Determine the (X, Y) coordinate at the center of the cell enclosing the given text.  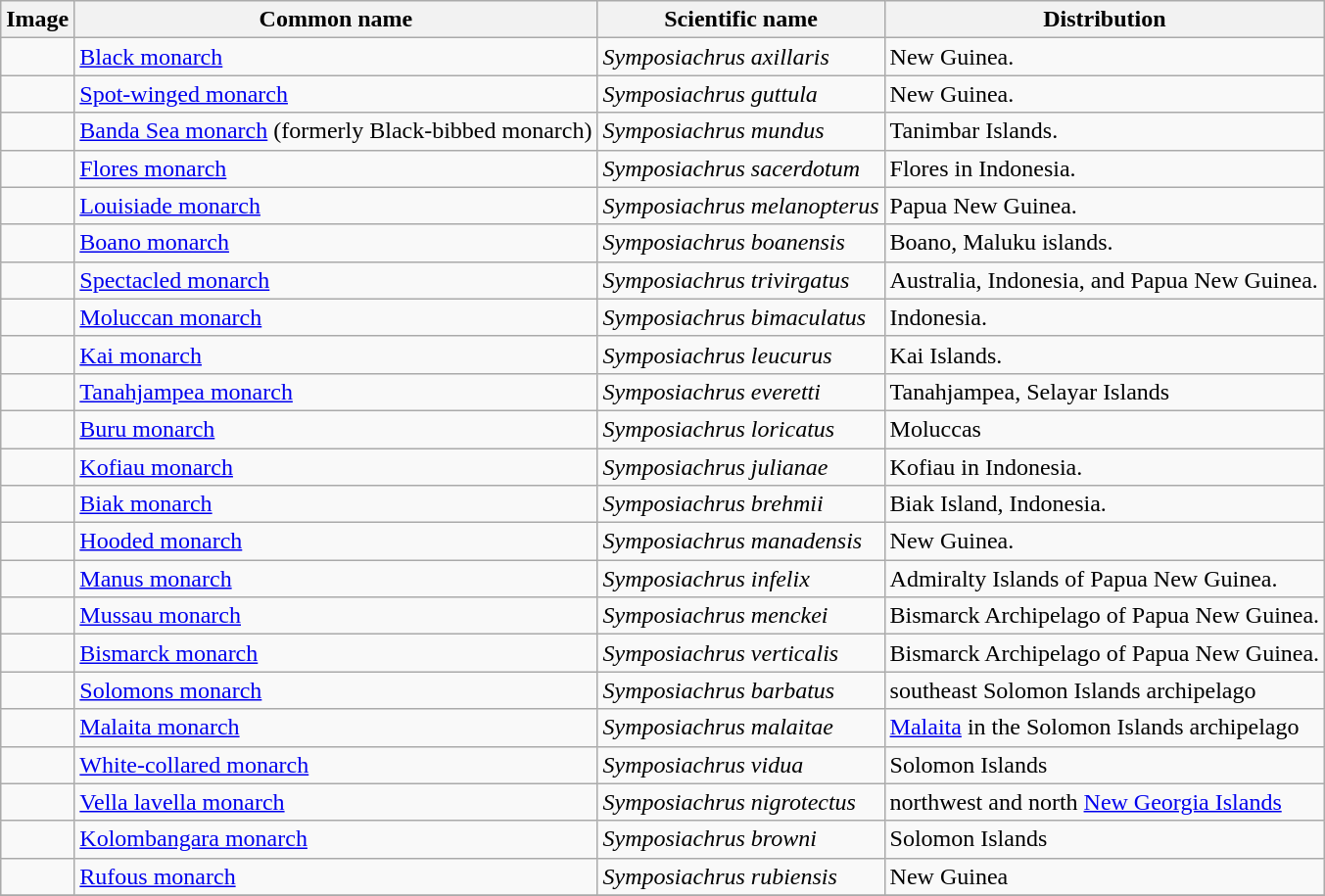
Symposiachrus barbatus (740, 690)
Symposiachrus bimaculatus (740, 317)
Malaita in the Solomon Islands archipelago (1105, 728)
Kai monarch (336, 354)
Admiralty Islands of Papua New Guinea. (1105, 579)
Symposiachrus menckei (740, 616)
Symposiachrus axillaris (740, 57)
Symposiachrus trivirgatus (740, 280)
Symposiachrus manadensis (740, 542)
Manus monarch (336, 579)
Malaita monarch (336, 728)
Symposiachrus verticalis (740, 653)
Moluccan monarch (336, 317)
Symposiachrus leucurus (740, 354)
Biak monarch (336, 504)
Indonesia. (1105, 317)
northwest and north New Georgia Islands (1105, 802)
Symposiachrus malaitae (740, 728)
Symposiachrus sacerdotum (740, 168)
Symposiachrus infelix (740, 579)
Black monarch (336, 57)
Moluccas (1105, 429)
Scientific name (740, 20)
Common name (336, 20)
Kai Islands. (1105, 354)
Symposiachrus brehmii (740, 504)
Symposiachrus nigrotectus (740, 802)
Buru monarch (336, 429)
Symposiachrus julianae (740, 467)
Flores in Indonesia. (1105, 168)
Tanimbar Islands. (1105, 131)
Image (37, 20)
Symposiachrus vidua (740, 765)
Solomons monarch (336, 690)
Flores monarch (336, 168)
Symposiachrus browni (740, 839)
Distribution (1105, 20)
Banda Sea monarch (formerly Black-bibbed monarch) (336, 131)
Symposiachrus mundus (740, 131)
Australia, Indonesia, and Papua New Guinea. (1105, 280)
New Guinea (1105, 876)
Boano, Maluku islands. (1105, 243)
Tanahjampea, Selayar Islands (1105, 392)
Papua New Guinea. (1105, 206)
Boano monarch (336, 243)
Mussau monarch (336, 616)
Biak Island, Indonesia. (1105, 504)
Kofiau in Indonesia. (1105, 467)
Rufous monarch (336, 876)
Spot-winged monarch (336, 94)
Spectacled monarch (336, 280)
Kofiau monarch (336, 467)
White-collared monarch (336, 765)
Symposiachrus melanopterus (740, 206)
Symposiachrus guttula (740, 94)
Kolombangara monarch (336, 839)
southeast Solomon Islands archipelago (1105, 690)
Symposiachrus rubiensis (740, 876)
Bismarck monarch (336, 653)
Tanahjampea monarch (336, 392)
Symposiachrus boanensis (740, 243)
Hooded monarch (336, 542)
Symposiachrus everetti (740, 392)
Louisiade monarch (336, 206)
Symposiachrus loricatus (740, 429)
Vella lavella monarch (336, 802)
